From the cell containing the given text, extract its center point as (X, Y) coordinate. 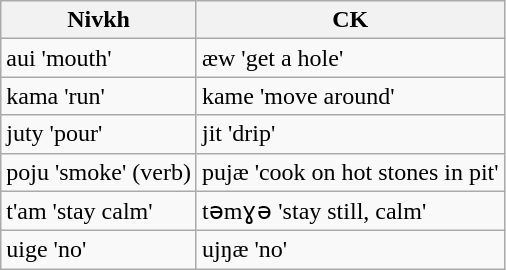
jit 'drip' (350, 134)
poju 'smoke' (verb) (99, 172)
pujæ 'cook on hot stones in pit' (350, 172)
t'am 'stay calm' (99, 211)
juty 'pour' (99, 134)
æw 'get a hole' (350, 58)
CK (350, 20)
Nivkh (99, 20)
kame 'move around' (350, 96)
kama 'run' (99, 96)
aui 'mouth' (99, 58)
ujŋæ 'no' (350, 250)
uige 'no' (99, 250)
təmɣə 'stay still, calm' (350, 211)
